From the cell containing the given text, extract its center point as [X, Y] coordinate. 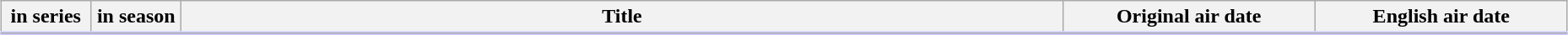
Title [622, 17]
English air date [1441, 17]
in series [46, 17]
Original air date [1188, 17]
in season [137, 17]
